Determine the [x, y] coordinate at the center of the cell enclosing the given text.  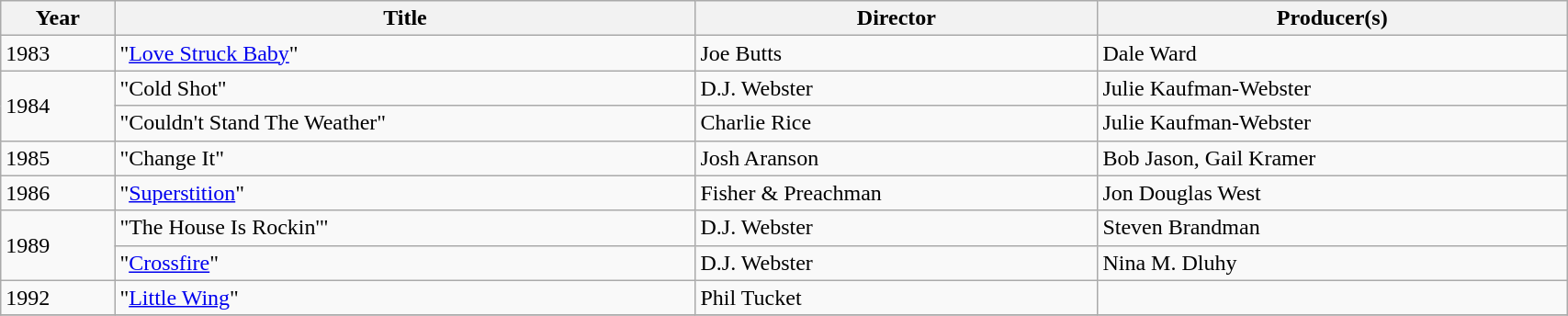
Director [897, 18]
"Cold Shot" [405, 88]
Charlie Rice [897, 123]
1989 [58, 245]
Fisher & Preachman [897, 193]
"Little Wing" [405, 298]
Bob Jason, Gail Kramer [1332, 158]
1992 [58, 298]
Josh Aranson [897, 158]
Year [58, 18]
Title [405, 18]
Nina M. Dluhy [1332, 263]
"The House Is Rockin'" [405, 228]
"Superstition" [405, 193]
1985 [58, 158]
1983 [58, 53]
"Change It" [405, 158]
1984 [58, 106]
Steven Brandman [1332, 228]
Dale Ward [1332, 53]
"Love Struck Baby" [405, 53]
Phil Tucket [897, 298]
"Crossfire" [405, 263]
Jon Douglas West [1332, 193]
"Couldn't Stand The Weather" [405, 123]
Joe Butts [897, 53]
1986 [58, 193]
Producer(s) [1332, 18]
